Detect which cell encompasses the target text, then output its [X, Y] center coordinate. 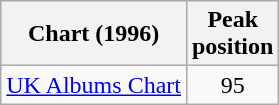
UK Albums Chart [94, 85]
95 [232, 85]
Chart (1996) [94, 34]
Peakposition [232, 34]
